Determine the (X, Y) coordinate at the center of the cell enclosing the given text.  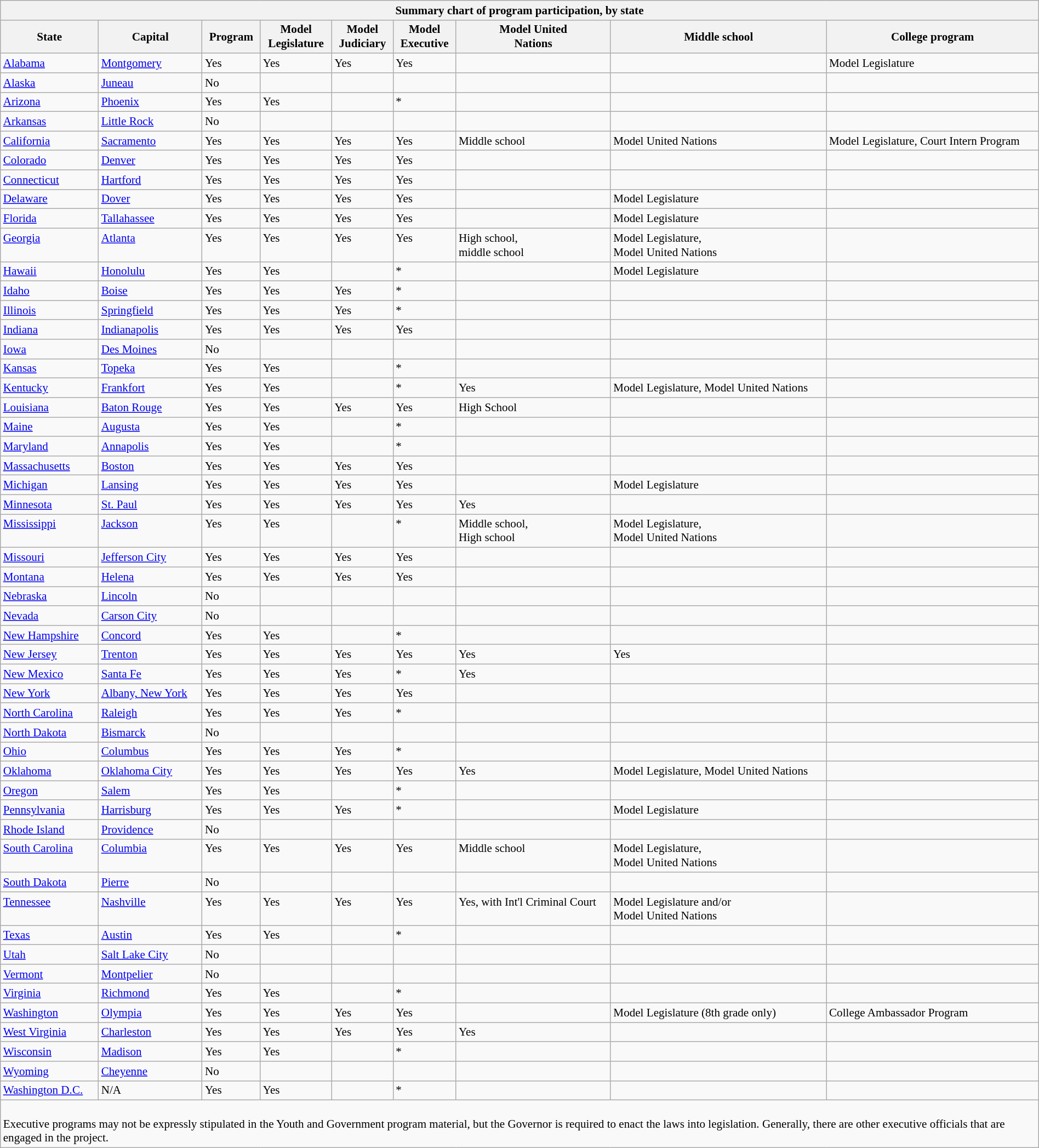
Montpelier (150, 974)
Oklahoma (49, 771)
Denver (150, 160)
Albany, New York (150, 693)
Tallahassee (150, 218)
Pennsylvania (49, 809)
Charleston (150, 1032)
Columbus (150, 751)
High school,middle school (533, 245)
Indianapolis (150, 329)
College Ambassador Program (933, 1012)
Indiana (49, 329)
Hartford (150, 180)
Carson City (150, 615)
Dover (150, 198)
ModelLegislature (296, 36)
Illinois (49, 310)
Boise (150, 291)
Lansing (150, 485)
Middle school,High school (533, 531)
Model UnitedNations (533, 36)
St. Paul (150, 504)
Oklahoma City (150, 771)
Honolulu (150, 271)
Nevada (49, 615)
Raleigh (150, 713)
Sacramento (150, 140)
Virginia (49, 993)
ModelJudiciary (362, 36)
South Dakota (49, 882)
Idaho (49, 291)
Minnesota (49, 504)
Frankfort (150, 388)
Maine (49, 427)
North Carolina (49, 713)
Wyoming (49, 1071)
Montana (49, 577)
Hawaii (49, 271)
Richmond (150, 993)
State (49, 36)
Alabama (49, 62)
California (49, 140)
Model Legislature (8th grade only) (718, 1012)
Providence (150, 829)
Michigan (49, 485)
Springfield (150, 310)
Arizona (49, 102)
Connecticut (49, 180)
Washington D.C. (49, 1090)
Model United Nations (718, 140)
Model Legislature, Court Intern Program (933, 140)
Maryland (49, 446)
Atlanta (150, 245)
College program (933, 36)
Ohio (49, 751)
Trenton (150, 655)
Georgia (49, 245)
Jackson (150, 531)
Tennessee (49, 909)
Kentucky (49, 388)
Utah (49, 954)
Kansas (49, 368)
Concord (150, 635)
Yes, with Int'l Criminal Court (533, 909)
Capital (150, 36)
Cheyenne (150, 1071)
Des Moines (150, 349)
Massachusetts (49, 465)
Austin (150, 935)
Arkansas (49, 122)
High School (533, 407)
N/A (150, 1090)
Salem (150, 791)
Columbia (150, 855)
Helena (150, 577)
Juneau (150, 82)
Little Rock (150, 122)
Madison (150, 1052)
Baton Rouge (150, 407)
Texas (49, 935)
Boston (150, 465)
Topeka (150, 368)
Jefferson City (150, 557)
Mississippi (49, 531)
Oregon (49, 791)
New York (49, 693)
Rhode Island (49, 829)
New Mexico (49, 673)
Colorado (49, 160)
Florida (49, 218)
Olympia (150, 1012)
Salt Lake City (150, 954)
New Hampshire (49, 635)
Alaska (49, 82)
Model Legislature and/orModel United Nations (718, 909)
Phoenix (150, 102)
Delaware (49, 198)
Lincoln (150, 596)
Santa Fe (150, 673)
Bismarck (150, 732)
Harrisburg (150, 809)
Washington (49, 1012)
Nashville (150, 909)
New Jersey (49, 655)
Missouri (49, 557)
Summary chart of program participation, by state (519, 10)
South Carolina (49, 855)
North Dakota (49, 732)
West Virginia (49, 1032)
Annapolis (150, 446)
Nebraska (49, 596)
Montgomery (150, 62)
Iowa (49, 349)
ModelExecutive (424, 36)
Augusta (150, 427)
Pierre (150, 882)
Vermont (49, 974)
Program (231, 36)
Wisconsin (49, 1052)
Louisiana (49, 407)
